Determine the [X, Y] coordinate at the center of the cell enclosing the given text.  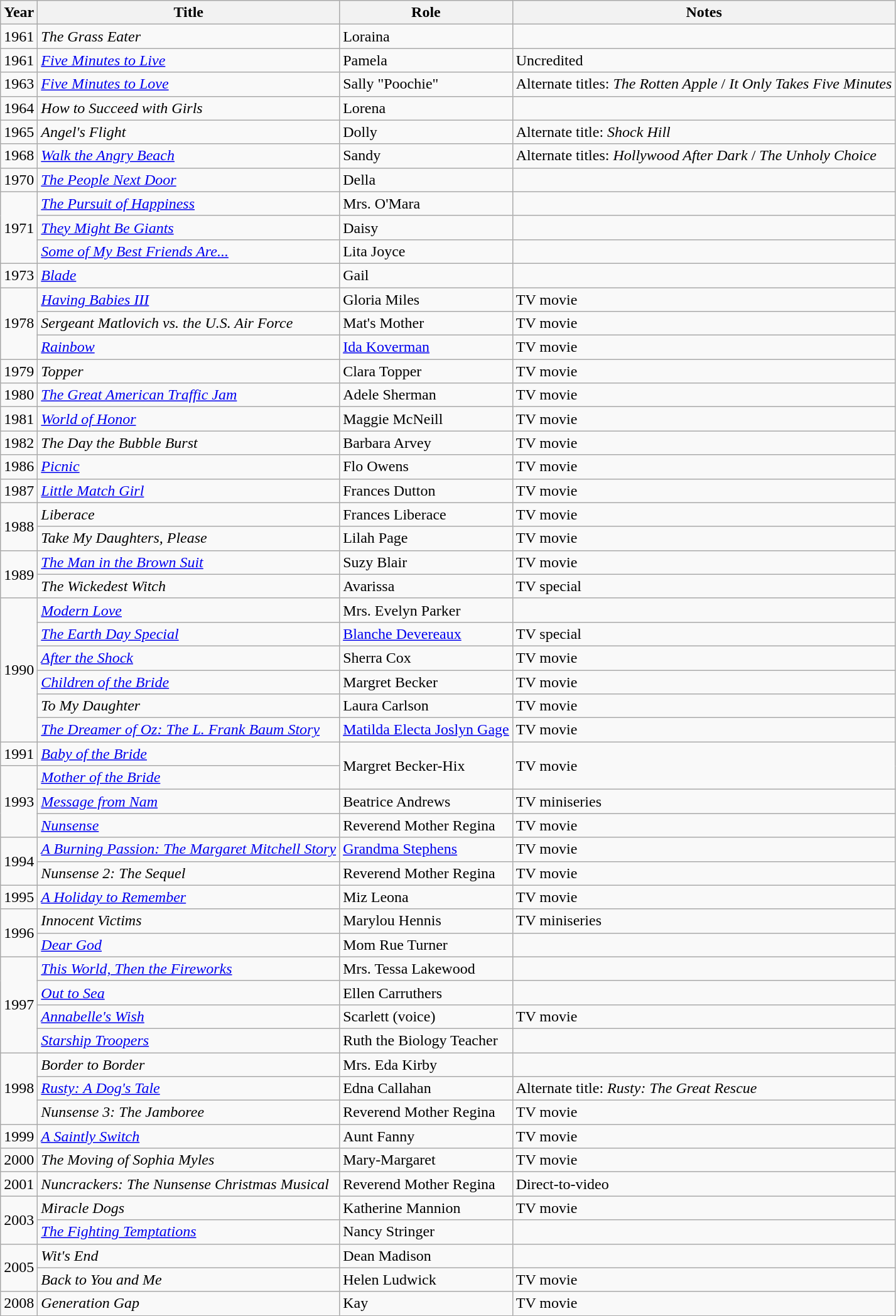
2008 [19, 1303]
Mat's Mother [426, 324]
Lilah Page [426, 538]
Gloria Miles [426, 300]
Sandy [426, 156]
Nuncrackers: The Nunsense Christmas Musical [188, 1184]
Mother of the Bride [188, 778]
Dean Madison [426, 1256]
Take My Daughters, Please [188, 538]
Lorena [426, 108]
Daisy [426, 227]
The Earth Day Special [188, 634]
A Saintly Switch [188, 1136]
This World, Then the Fireworks [188, 969]
Beatrice Andrews [426, 802]
Having Babies III [188, 300]
Aunt Fanny [426, 1136]
World of Honor [188, 419]
Angel's Flight [188, 132]
1999 [19, 1136]
Pamela [426, 60]
Rainbow [188, 347]
Five Minutes to Love [188, 84]
1990 [19, 670]
The Pursuit of Happiness [188, 204]
The Dreamer of Oz: The L. Frank Baum Story [188, 730]
Edna Callahan [426, 1089]
Back to You and Me [188, 1280]
Ida Koverman [426, 347]
Nunsense 2: The Sequel [188, 873]
Laura Carlson [426, 706]
Annabelle's Wish [188, 1016]
Little Match Girl [188, 491]
Role [426, 13]
Loraina [426, 36]
The Man in the Brown Suit [188, 562]
Marylou Hennis [426, 921]
Nunsense [188, 825]
Liberace [188, 514]
2000 [19, 1160]
Mrs. Evelyn Parker [426, 610]
1991 [19, 754]
Margret Becker [426, 682]
1998 [19, 1089]
Scarlett (voice) [426, 1016]
The Moving of Sophia Myles [188, 1160]
Miz Leona [426, 897]
Alternate titles: The Rotten Apple / It Only Takes Five Minutes [704, 84]
Helen Ludwick [426, 1280]
1965 [19, 132]
2001 [19, 1184]
Mrs. Tessa Lakewood [426, 969]
Mary-Margaret [426, 1160]
Grandma Stephens [426, 849]
1978 [19, 324]
Dear God [188, 945]
Barbara Arvey [426, 443]
The Grass Eater [188, 36]
Modern Love [188, 610]
Alternate titles: Hollywood After Dark / The Unholy Choice [704, 156]
A Holiday to Remember [188, 897]
1963 [19, 84]
Innocent Victims [188, 921]
1982 [19, 443]
Gail [426, 275]
Maggie McNeill [426, 419]
1993 [19, 802]
Avarissa [426, 586]
Dolly [426, 132]
Margret Becker-Hix [426, 766]
2005 [19, 1268]
Picnic [188, 467]
1989 [19, 574]
The Great American Traffic Jam [188, 395]
Year [19, 13]
A Burning Passion: The Margaret Mitchell Story [188, 849]
Della [426, 180]
Lita Joyce [426, 251]
1988 [19, 526]
Nancy Stringer [426, 1232]
Baby of the Bride [188, 754]
Nunsense 3: The Jamboree [188, 1112]
Walk the Angry Beach [188, 156]
2003 [19, 1220]
Uncredited [704, 60]
Rusty: A Dog's Tale [188, 1089]
Matilda Electa Joslyn Gage [426, 730]
1970 [19, 180]
Notes [704, 13]
Message from Nam [188, 802]
After the Shock [188, 658]
Direct-to-video [704, 1184]
The Fighting Temptations [188, 1232]
Sergeant Matlovich vs. the U.S. Air Force [188, 324]
Suzy Blair [426, 562]
Mrs. Eda Kirby [426, 1065]
Frances Liberace [426, 514]
1981 [19, 419]
Wit's End [188, 1256]
How to Succeed with Girls [188, 108]
Mom Rue Turner [426, 945]
1986 [19, 467]
1987 [19, 491]
Generation Gap [188, 1303]
Topper [188, 371]
The Wickedest Witch [188, 586]
Sally "Poochie" [426, 84]
To My Daughter [188, 706]
Out to Sea [188, 992]
Title [188, 13]
Miracle Dogs [188, 1208]
Ellen Carruthers [426, 992]
Clara Topper [426, 371]
1968 [19, 156]
1995 [19, 897]
Sherra Cox [426, 658]
1979 [19, 371]
1996 [19, 933]
Mrs. O'Mara [426, 204]
Border to Border [188, 1065]
1994 [19, 861]
1997 [19, 1004]
Blanche Devereaux [426, 634]
Children of the Bride [188, 682]
1973 [19, 275]
Adele Sherman [426, 395]
Starship Troopers [188, 1040]
1980 [19, 395]
Alternate title: Shock Hill [704, 132]
Flo Owens [426, 467]
They Might Be Giants [188, 227]
The Day the Bubble Burst [188, 443]
1971 [19, 227]
Kay [426, 1303]
Blade [188, 275]
Five Minutes to Live [188, 60]
Some of My Best Friends Are... [188, 251]
Frances Dutton [426, 491]
The People Next Door [188, 180]
1964 [19, 108]
Katherine Mannion [426, 1208]
Alternate title: Rusty: The Great Rescue [704, 1089]
Ruth the Biology Teacher [426, 1040]
